Scan for the cell matching the given text and deliver its [x, y] coordinate at center. 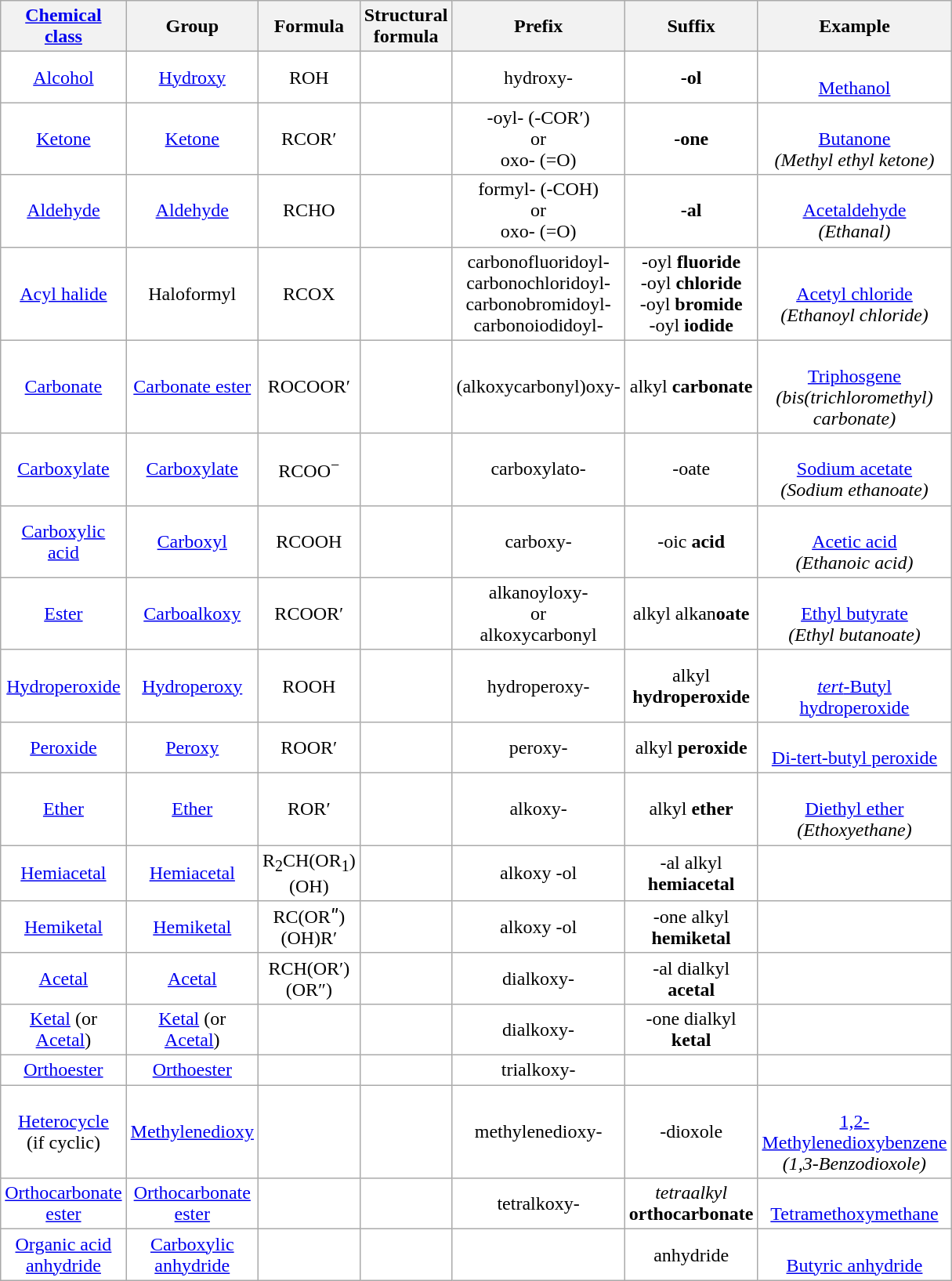
-oate [691, 469]
-oyl fluoride -oyl chloride -oyl bromide -oyl iodide [691, 293]
Acetaldehyde(Ethanal) [854, 211]
-one [691, 139]
RCHO [309, 211]
Carboxylic anhydride [192, 1255]
ROCOOR′ [309, 387]
Haloformyl [192, 293]
Peroxy [192, 747]
Suffix [691, 27]
Hydroperoxide [63, 686]
-oyl- (-COR′)oroxo- (=O) [538, 139]
alkyl peroxide [691, 747]
Carbonate [63, 387]
formyl- (-COH)oroxo- (=O) [538, 211]
Tetramethoxymethane [854, 1203]
Formula [309, 27]
alkanoyloxy-oralkoxycarbonyl [538, 613]
ROR′ [309, 809]
Acetic acid(Ethanoic acid) [854, 541]
R2CH(OR1)(OH) [309, 873]
tetraalkyl orthocarbonate [691, 1203]
trialkoxy- [538, 1070]
tert-Butyl hydroperoxide [854, 686]
alkyl hydroperoxide [691, 686]
Methylenedioxy [192, 1131]
-one alkyl hemiketal [691, 928]
tetralkoxy- [538, 1203]
alkoxy- [538, 809]
ROH [309, 77]
Sodium acetate(Sodium ethanoate) [854, 469]
Triphosgene(bis(trichloromethyl) carbonate) [854, 387]
Acetyl chloride(Ethanoyl chloride) [854, 293]
Hydroxy [192, 77]
hydroperoxy- [538, 686]
Structural formula [406, 27]
alkyl alkanoate [691, 613]
Chemical class [63, 27]
-oic acid [691, 541]
Example [854, 27]
Heterocycle (if cyclic) [63, 1131]
(alkoxycarbonyl)oxy- [538, 387]
peroxy- [538, 747]
RC(ORʺ)(OH)R′ [309, 928]
RCH(OR′)(OR″) [309, 978]
Acyl halide [63, 293]
Carboalkoxy [192, 613]
RCOOH [309, 541]
RCOR′ [309, 139]
Butanone(Methyl ethyl ketone) [854, 139]
carboxy- [538, 541]
-al [691, 211]
-al alkyl hemiacetal [691, 873]
Prefix [538, 27]
ROOH [309, 686]
alkyl carbonate [691, 387]
Methanol [854, 77]
-one dialkyl ketal [691, 1030]
-dioxole [691, 1131]
Di-tert-butyl peroxide [854, 747]
Peroxide [63, 747]
Carbonate ester [192, 387]
methylenedioxy- [538, 1131]
Diethyl ether(Ethoxyethane) [854, 809]
Alcohol [63, 77]
Carboxyl [192, 541]
-al dialkyl acetal [691, 978]
-ol [691, 77]
RCOOR′ [309, 613]
hydroxy- [538, 77]
Organic acid anhydride [63, 1255]
Hydroperoxy [192, 686]
RCOO− [309, 469]
Butyric anhydride [854, 1255]
alkyl ether [691, 809]
anhydride [691, 1255]
Group [192, 27]
Carboxylic acid [63, 541]
Ethyl butyrate(Ethyl butanoate) [854, 613]
carboxylato- [538, 469]
1,2-Methylenedioxybenzene(1,3-Benzodioxole) [854, 1131]
Ester [63, 613]
RCOX [309, 293]
carbonofluoridoyl-carbonochloridoyl-carbonobromidoyl-carbonoiodidoyl- [538, 293]
ROOR′ [309, 747]
